Detect which cell encompasses the target text, then output its (X, Y) center coordinate. 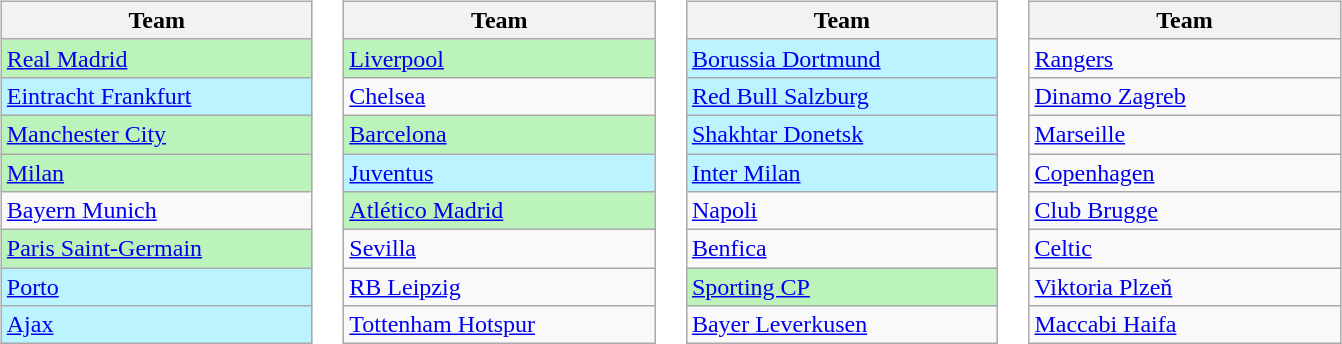
Chelsea (500, 96)
Tottenham Hotspur (500, 325)
Red Bull Salzburg (842, 96)
Club Brugge (1184, 211)
Juventus (500, 173)
RB Leipzig (500, 287)
Napoli (842, 211)
Eintracht Frankfurt (156, 96)
Porto (156, 287)
Marseille (1184, 134)
Sevilla (500, 249)
Celtic (1184, 249)
Rangers (1184, 58)
Viktoria Plzeň (1184, 287)
Barcelona (500, 134)
Dinamo Zagreb (1184, 96)
Maccabi Haifa (1184, 325)
Borussia Dortmund (842, 58)
Sporting CP (842, 287)
Real Madrid (156, 58)
Benfica (842, 249)
Bayern Munich (156, 211)
Shakhtar Donetsk (842, 134)
Manchester City (156, 134)
Ajax (156, 325)
Milan (156, 173)
Copenhagen (1184, 173)
Liverpool (500, 58)
Atlético Madrid (500, 211)
Bayer Leverkusen (842, 325)
Paris Saint-Germain (156, 249)
Inter Milan (842, 173)
